Provide the (X, Y) coordinate of the cell's center where the given text is located.  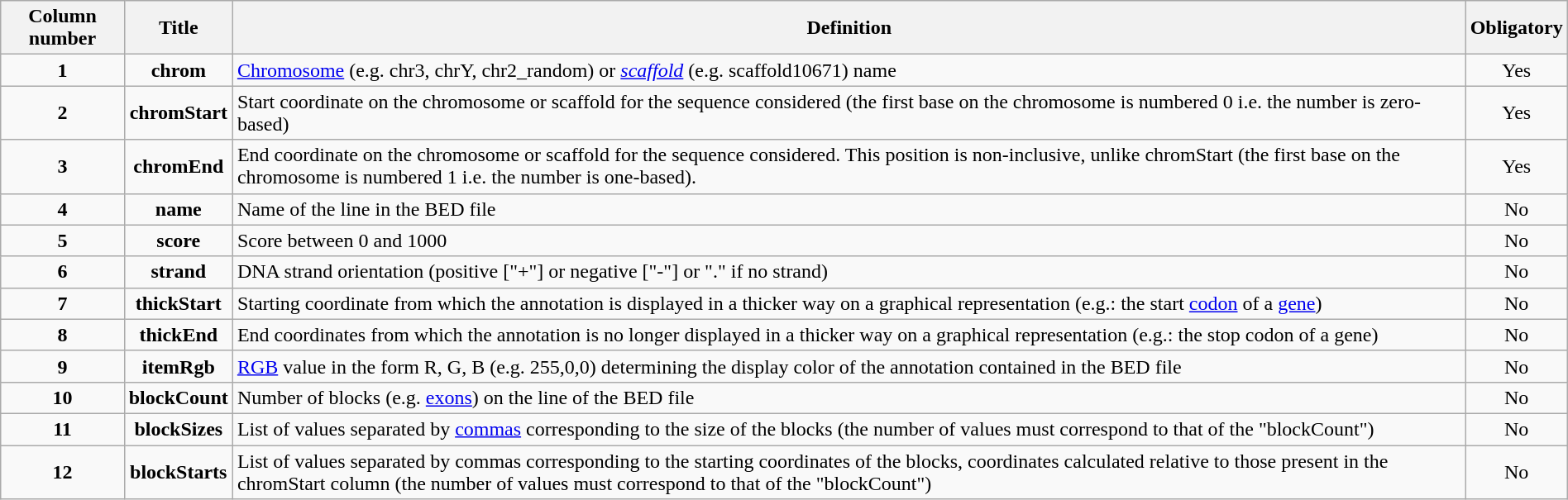
11 (63, 429)
Score between 0 and 1000 (849, 240)
8 (63, 335)
5 (63, 240)
itemRgb (179, 366)
Number of blocks (e.g. exons) on the line of the BED file (849, 398)
thickEnd (179, 335)
7 (63, 303)
blockCount (179, 398)
2 (63, 112)
End coordinates from which the annotation is no longer displayed in a thicker way on a graphical representation (e.g.: the stop codon of a gene) (849, 335)
Obligatory (1517, 28)
name (179, 209)
Name of the line in the BED file (849, 209)
6 (63, 272)
9 (63, 366)
Starting coordinate from which the annotation is displayed in a thicker way on a graphical representation (e.g.: the start codon of a gene) (849, 303)
10 (63, 398)
RGB value in the form R, G, B (e.g. 255,0,0) determining the display color of the annotation contained in the BED file (849, 366)
chromEnd (179, 167)
Chromosome (e.g. chr3, chrY, chr2_random) or scaffold (e.g. scaffold10671) name (849, 70)
chrom (179, 70)
1 (63, 70)
Definition (849, 28)
Title (179, 28)
List of values separated by commas corresponding to the size of the blocks (the number of values must correspond to that of the "blockCount") (849, 429)
blockStarts (179, 471)
score (179, 240)
3 (63, 167)
12 (63, 471)
Column number (63, 28)
strand (179, 272)
thickStart (179, 303)
blockSizes (179, 429)
chromStart (179, 112)
DNA strand orientation (positive ["+"] or negative ["-"] or "." if no strand) (849, 272)
4 (63, 209)
